Find where the given text appears and provide that cell's center as (X, Y) coordinate. 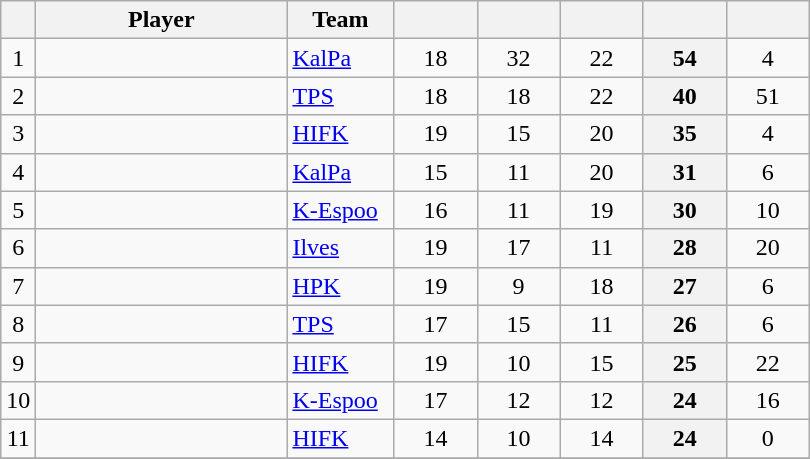
26 (684, 324)
8 (18, 324)
51 (768, 96)
HPK (340, 286)
54 (684, 58)
0 (768, 438)
32 (518, 58)
Player (162, 20)
3 (18, 134)
40 (684, 96)
28 (684, 248)
25 (684, 362)
7 (18, 286)
1 (18, 58)
5 (18, 210)
31 (684, 172)
30 (684, 210)
35 (684, 134)
27 (684, 286)
Ilves (340, 248)
2 (18, 96)
Team (340, 20)
